Return (x, y) of the center of cell containing provided text 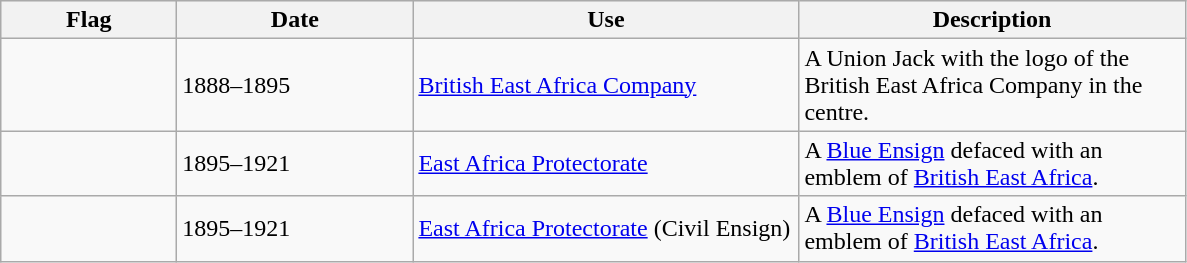
1888–1895 (295, 85)
East Africa Protectorate (Civil Ensign) (606, 228)
A Union Jack with the logo of the British East Africa Company in the centre. (992, 85)
Flag (89, 20)
Date (295, 20)
British East Africa Company (606, 85)
East Africa Protectorate (606, 164)
Description (992, 20)
Use (606, 20)
